From the cell containing the given text, extract its center point as [x, y] coordinate. 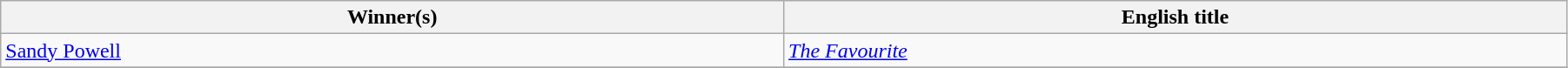
The Favourite [1176, 51]
Winner(s) [392, 17]
English title [1176, 17]
Sandy Powell [392, 51]
